Determine the [X, Y] coordinate at the center of the cell enclosing the given text.  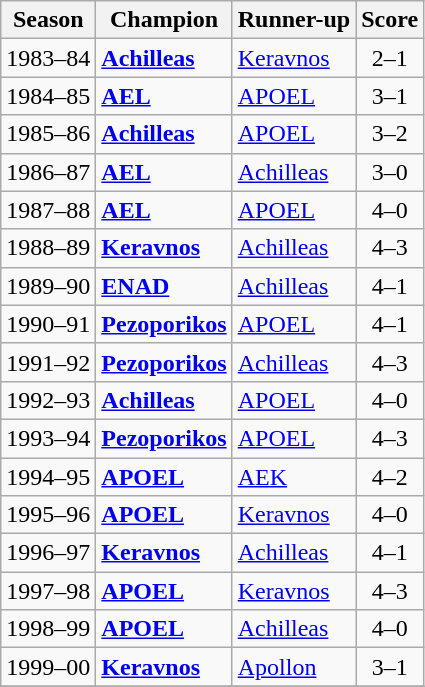
4–2 [390, 477]
1985–86 [48, 134]
1996–97 [48, 553]
Score [390, 20]
1983–84 [48, 58]
2–1 [390, 58]
1987–88 [48, 210]
Runner-up [294, 20]
1994–95 [48, 477]
1992–93 [48, 400]
1989–90 [48, 286]
1984–85 [48, 96]
1993–94 [48, 438]
3–0 [390, 172]
Champion [164, 20]
1991–92 [48, 362]
1990–91 [48, 324]
1988–89 [48, 248]
3–2 [390, 134]
1999–00 [48, 667]
AEK [294, 477]
1998–99 [48, 629]
1995–96 [48, 515]
Apollon [294, 667]
ENAD [164, 286]
1986–87 [48, 172]
Season [48, 20]
1997–98 [48, 591]
